Locate the cell with the specified text and output its (x, y) center coordinate. 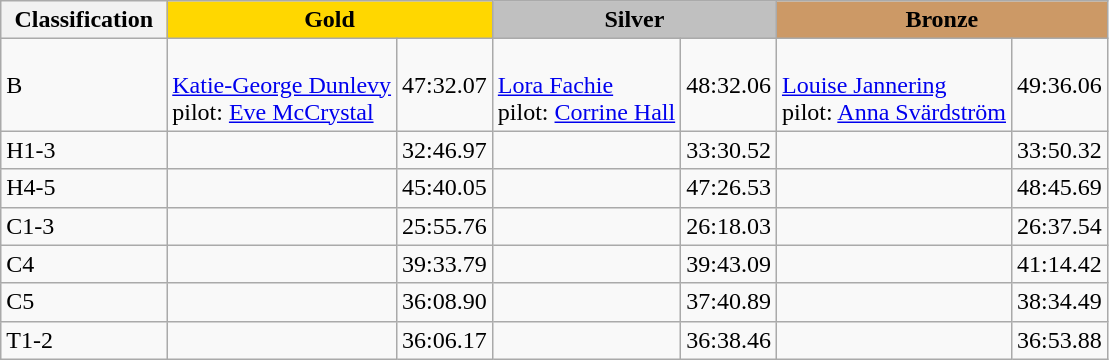
C5 (84, 302)
Bronze (942, 20)
36:53.88 (1060, 340)
Silver (634, 20)
39:43.09 (729, 264)
38:34.49 (1060, 302)
36:06.17 (445, 340)
H1-3 (84, 150)
H4-5 (84, 188)
48:45.69 (1060, 188)
39:33.79 (445, 264)
48:32.06 (729, 85)
Classification (84, 20)
Lora Fachiepilot: Corrine Hall (586, 85)
33:50.32 (1060, 150)
B (84, 85)
T1-2 (84, 340)
Louise Janneringpilot: Anna Svärdström (894, 85)
25:55.76 (445, 226)
Gold (330, 20)
C1-3 (84, 226)
36:08.90 (445, 302)
47:32.07 (445, 85)
36:38.46 (729, 340)
47:26.53 (729, 188)
49:36.06 (1060, 85)
33:30.52 (729, 150)
Katie-George Dunlevypilot: Eve McCrystal (282, 85)
26:37.54 (1060, 226)
41:14.42 (1060, 264)
37:40.89 (729, 302)
45:40.05 (445, 188)
26:18.03 (729, 226)
C4 (84, 264)
32:46.97 (445, 150)
